Return the [x, y] coordinate for the center point of the cell that contains the specified text.  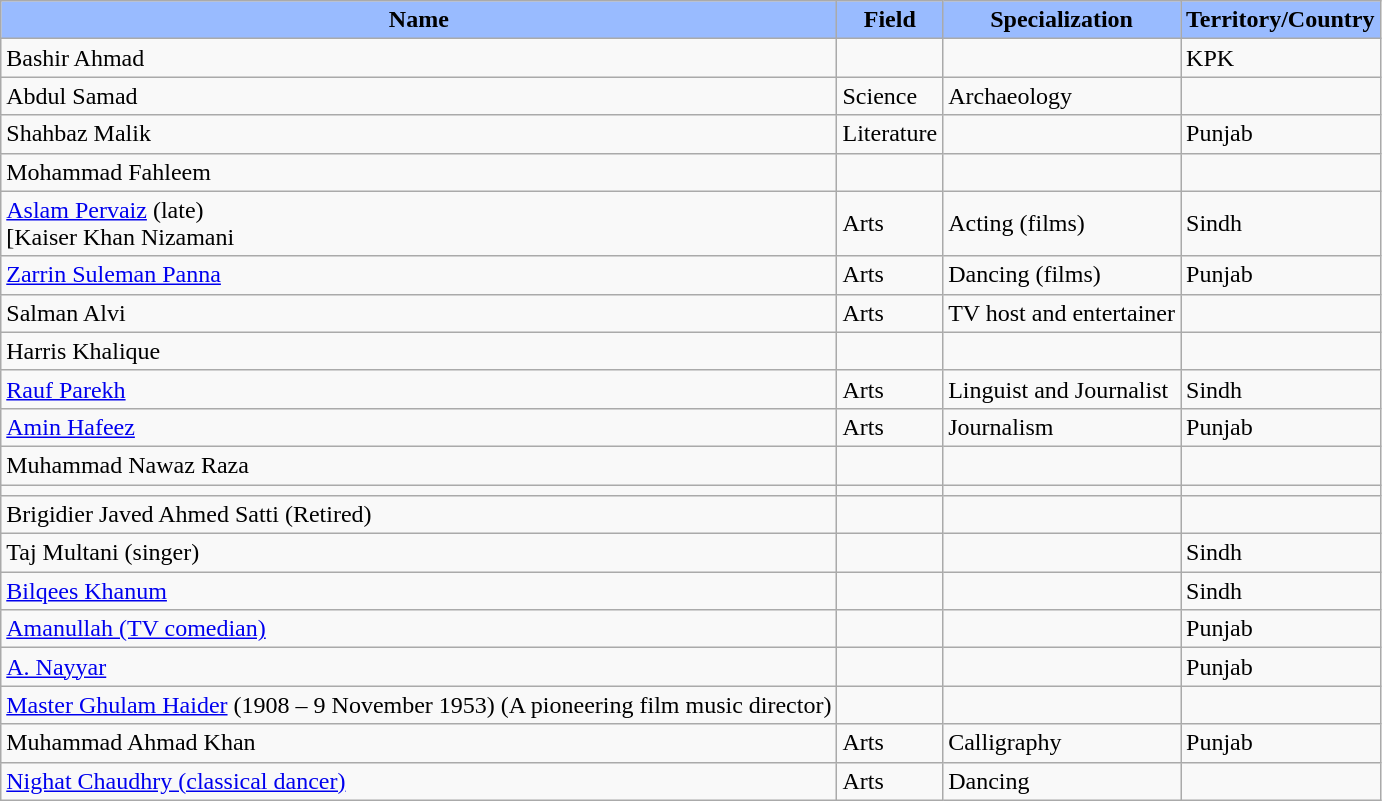
Master Ghulam Haider (1908 – 9 November 1953) (A pioneering film music director) [419, 705]
Specialization [1062, 20]
Journalism [1062, 427]
Muhammad Nawaz Raza [419, 465]
Science [890, 96]
Literature [890, 134]
Aslam Pervaiz (late)[Kaiser Khan Nizamani [419, 224]
Harris Khalique [419, 351]
Abdul Samad [419, 96]
KPK [1280, 58]
Bilqees Khanum [419, 591]
A. Nayyar [419, 667]
Acting (films) [1062, 224]
Dancing (films) [1062, 275]
Rauf Parekh [419, 389]
Linguist and Journalist [1062, 389]
Zarrin Suleman Panna [419, 275]
Name [419, 20]
Muhammad Ahmad Khan [419, 743]
TV host and entertainer [1062, 313]
Salman Alvi [419, 313]
Nighat Chaudhry (classical dancer) [419, 781]
Calligraphy [1062, 743]
Field [890, 20]
Amanullah (TV comedian) [419, 629]
Taj Multani (singer) [419, 553]
Bashir Ahmad [419, 58]
Mohammad Fahleem [419, 172]
Amin Hafeez [419, 427]
Territory/Country [1280, 20]
Dancing [1062, 781]
Shahbaz Malik [419, 134]
Brigidier Javed Ahmed Satti (Retired) [419, 515]
Archaeology [1062, 96]
